Detect which cell encompasses the target text, then output its (x, y) center coordinate. 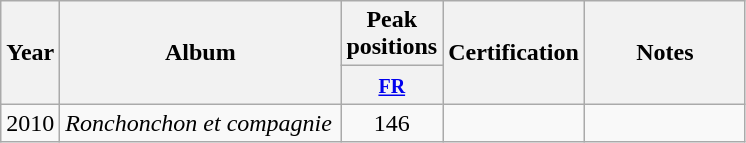
146 (392, 123)
Notes (664, 52)
FR (392, 85)
Album (200, 52)
Year (30, 52)
Peak positions (392, 34)
Ronchonchon et compagnie (200, 123)
Certification (514, 52)
2010 (30, 123)
